Pinpoint the cell where the given text exists, returning its (X, Y) midpoint coordinate. 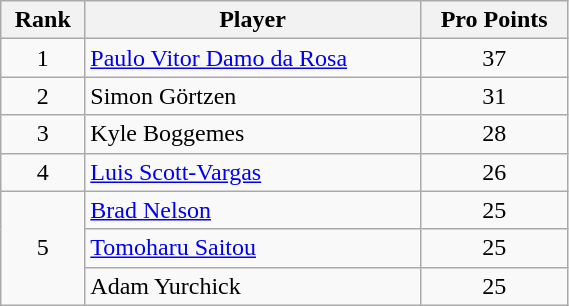
2 (43, 96)
3 (43, 134)
Tomoharu Saitou (252, 248)
Paulo Vitor Damo da Rosa (252, 58)
Player (252, 20)
1 (43, 58)
26 (494, 172)
Pro Points (494, 20)
Adam Yurchick (252, 286)
5 (43, 248)
37 (494, 58)
Brad Nelson (252, 210)
Rank (43, 20)
28 (494, 134)
Luis Scott-Vargas (252, 172)
Simon Görtzen (252, 96)
Kyle Boggemes (252, 134)
4 (43, 172)
31 (494, 96)
